Pinpoint the cell where the given text exists, returning its [X, Y] midpoint coordinate. 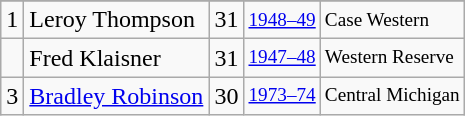
Central Michigan [392, 96]
1 [12, 20]
1948–49 [282, 20]
Leroy Thompson [116, 20]
1947–48 [282, 58]
Western Reserve [392, 58]
1973–74 [282, 96]
30 [226, 96]
Bradley Robinson [116, 96]
Fred Klaisner [116, 58]
Case Western [392, 20]
3 [12, 96]
